Search for the cell housing the specified text and yield its [X, Y] center coordinate. 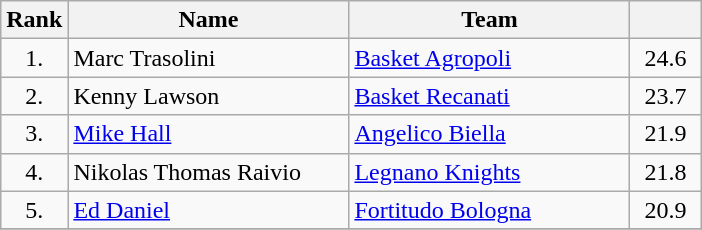
Mike Hall [208, 134]
Rank [34, 20]
Name [208, 20]
Kenny Lawson [208, 96]
20.9 [666, 210]
4. [34, 172]
Ed Daniel [208, 210]
Legnano Knights [490, 172]
21.9 [666, 134]
Basket Agropoli [490, 58]
Team [490, 20]
Fortitudo Bologna [490, 210]
Basket Recanati [490, 96]
Marc Trasolini [208, 58]
23.7 [666, 96]
21.8 [666, 172]
2. [34, 96]
1. [34, 58]
24.6 [666, 58]
Angelico Biella [490, 134]
3. [34, 134]
Nikolas Thomas Raivio [208, 172]
5. [34, 210]
